Return the [X, Y] coordinate for the center point of the cell that contains the specified text.  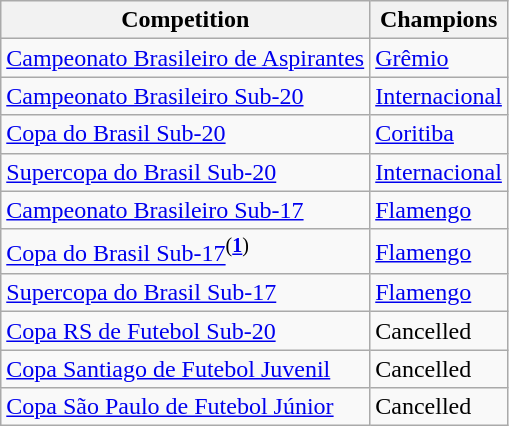
Copa São Paulo de Futebol Júnior [186, 407]
Supercopa do Brasil Sub-17 [186, 293]
Campeonato Brasileiro Sub-17 [186, 210]
Campeonato Brasileiro de Aspirantes [186, 58]
Copa do Brasil Sub-17(1) [186, 252]
Copa Santiago de Futebol Juvenil [186, 369]
Campeonato Brasileiro Sub-20 [186, 96]
Competition [186, 20]
Supercopa do Brasil Sub-20 [186, 172]
Champions [439, 20]
Grêmio [439, 58]
Copa do Brasil Sub-20 [186, 134]
Copa RS de Futebol Sub-20 [186, 331]
Coritiba [439, 134]
